Capture the cell that displays the provided text and extract its [x, y] central coordinate. 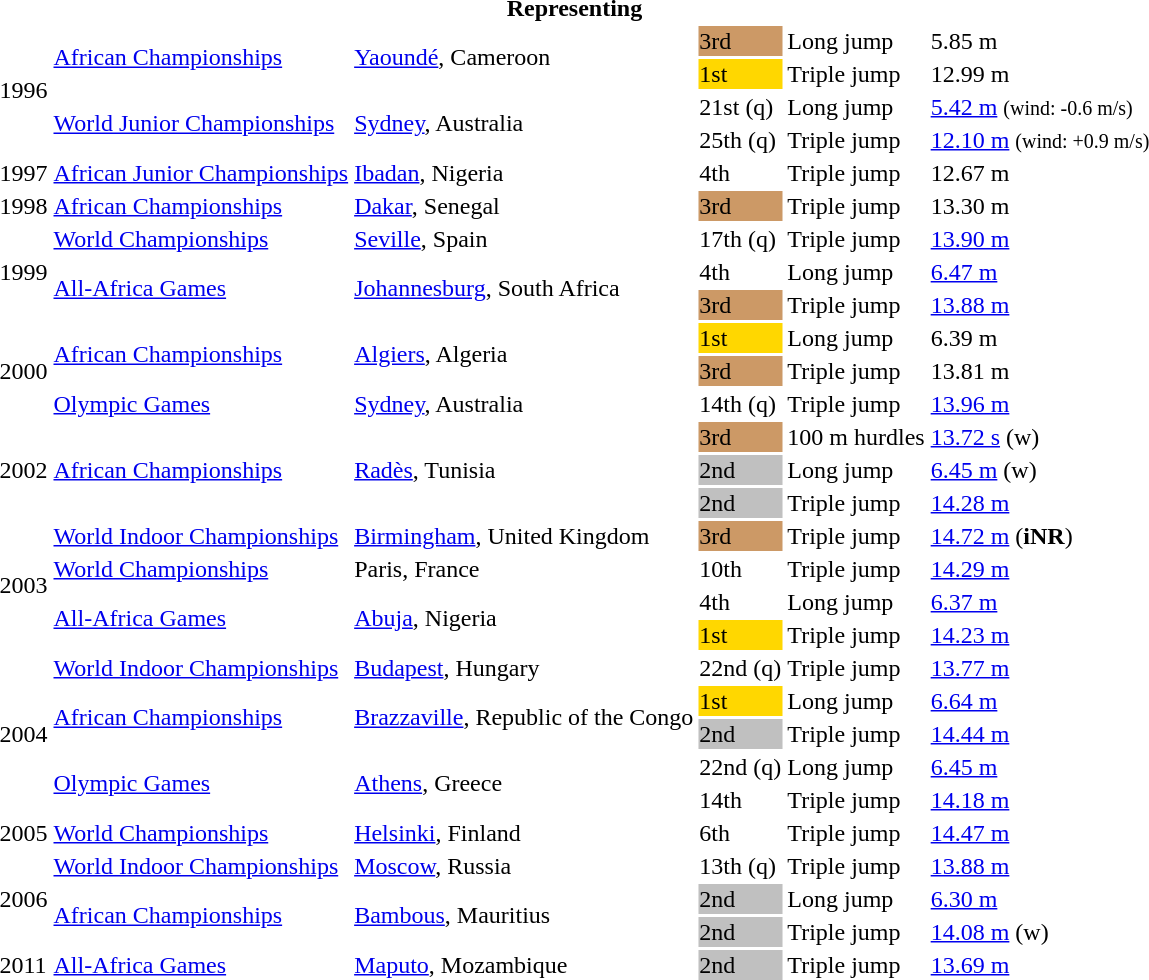
6th [740, 833]
Maputo, Mozambique [524, 965]
21st (q) [740, 107]
Paris, France [524, 569]
17th (q) [740, 239]
Bambous, Mauritius [524, 916]
Radès, Tunisia [524, 470]
Abuja, Nigeria [524, 618]
14th (q) [740, 404]
Algiers, Algeria [524, 354]
Helsinki, Finland [524, 833]
Seville, Spain [524, 239]
Moscow, Russia [524, 866]
Budapest, Hungary [524, 668]
African Junior Championships [201, 173]
World Junior Championships [201, 124]
14th [740, 800]
Birmingham, United Kingdom [524, 536]
Johannesburg, South Africa [524, 288]
Yaoundé, Cameroon [524, 58]
25th (q) [740, 140]
Athens, Greece [524, 784]
Brazzaville, Republic of the Congo [524, 718]
Ibadan, Nigeria [524, 173]
13th (q) [740, 866]
10th [740, 569]
100 m hurdles [856, 437]
Dakar, Senegal [524, 206]
